Locate the cell with the specified text and output its [x, y] center coordinate. 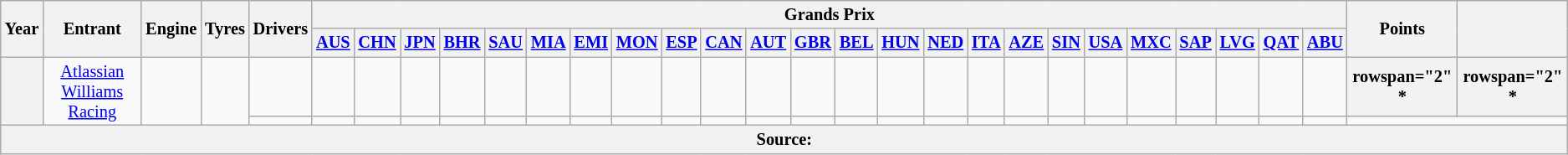
CAN [723, 43]
BEL [856, 43]
Points [1402, 28]
Drivers [281, 28]
HUN [900, 43]
LVG [1238, 43]
SAP [1196, 43]
AZE [1026, 43]
AUS [333, 43]
Tyres [225, 28]
SIN [1066, 43]
Atlassian Williams Racing [92, 91]
SAU [505, 43]
ITA [986, 43]
EMI [590, 43]
AUT [768, 43]
Year [22, 28]
MXC [1151, 43]
Source: [784, 139]
JPN [420, 43]
USA [1106, 43]
BHR [462, 43]
Engine [171, 28]
ABU [1325, 43]
QAT [1281, 43]
NED [945, 43]
Entrant [92, 28]
GBR [813, 43]
ESP [681, 43]
Grands Prix [830, 14]
MIA [549, 43]
MON [637, 43]
CHN [378, 43]
